Output the (x, y) coordinate of the center of the cell containing the given text.  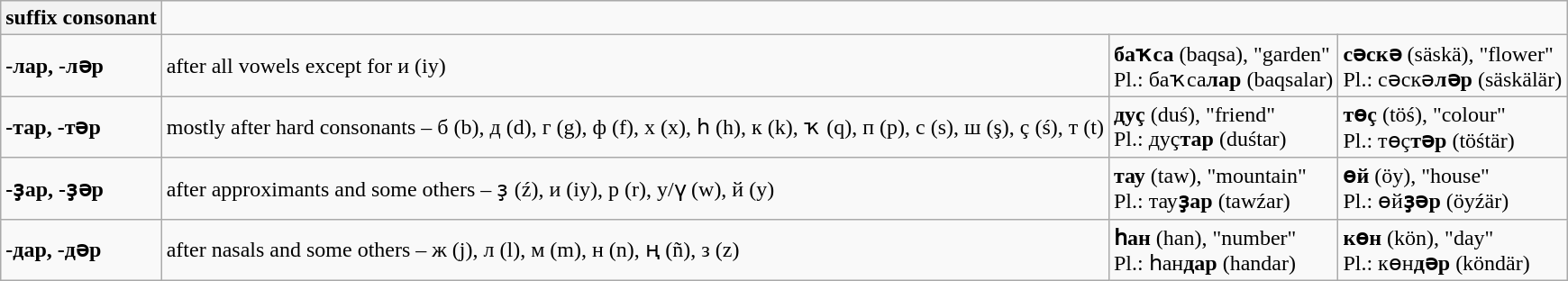
төç (töś), "colour"Pl.: төçтәр (töśtär) (1453, 127)
suffix consonant (81, 18)
after nasals and some others – ж (j), л (l), м (m), н (n), ң (ñ), з (z) (634, 249)
тау (taw), "mountain"Pl.: тауҙар (tawźar) (1223, 188)
-дар, -дәр (81, 249)
-лар, -ләр (81, 66)
дуç (duś), "friend"Pl.: дуçтар (duśtar) (1223, 127)
-ҙар, -ҙәр (81, 188)
after all vowels except for и (iy) (634, 66)
көн (kön), "day"Pl.: көндәр (köndär) (1453, 249)
after approximants and some others – ҙ (ź), и (iy), р (r), у/ү (w), й (y) (634, 188)
сәскә (säskä), "flower"Pl.: сәскәләр (säskälär) (1453, 66)
өй (öy), "house"Pl.: өйҙәр (öyźär) (1453, 188)
һан (han), "number"Pl.: һандар (handar) (1223, 249)
баҡса (baqsa), "garden"Pl.: баҡсалар (baqsalar) (1223, 66)
-тар, -тәр (81, 127)
mostly after hard consonants – б (b), д (d), г (g), ф (f), х (x), һ (h), к (k), ҡ (q), п (p), с (s), ш (ş), ç (ś), т (t) (634, 127)
